Determine the (x, y) coordinate at the center of the cell enclosing the given text.  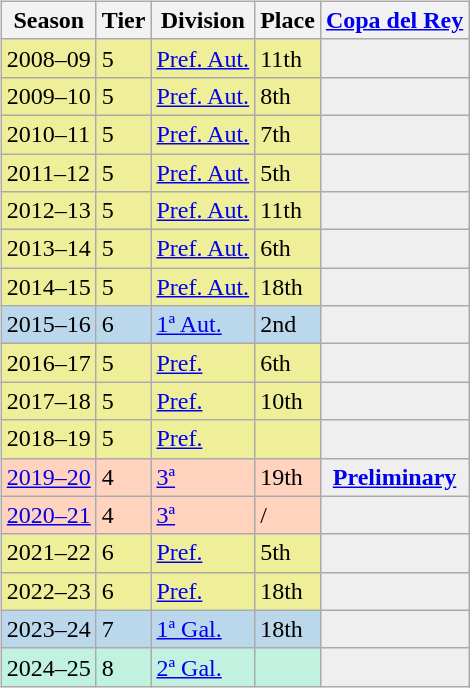
Tier (124, 20)
2009–10 (48, 96)
7 (124, 629)
1ª Aut. (203, 325)
Copa del Rey (394, 20)
7th (288, 134)
Preliminary (394, 477)
2ª Gal. (203, 667)
2011–12 (48, 173)
/ (288, 515)
2018–19 (48, 439)
2nd (288, 325)
2019–20 (48, 477)
2013–14 (48, 249)
2017–18 (48, 401)
10th (288, 401)
2023–24 (48, 629)
2021–22 (48, 553)
8th (288, 96)
19th (288, 477)
8 (124, 667)
2024–25 (48, 667)
2014–15 (48, 287)
2015–16 (48, 325)
2022–23 (48, 591)
2020–21 (48, 515)
1ª Gal. (203, 629)
2010–11 (48, 134)
2012–13 (48, 211)
Place (288, 20)
2016–17 (48, 363)
2008–09 (48, 58)
Division (203, 20)
Season (48, 20)
